Find where the given text appears and provide that cell's center as (X, Y) coordinate. 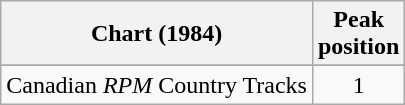
1 (358, 85)
Peakposition (358, 34)
Canadian RPM Country Tracks (157, 85)
Chart (1984) (157, 34)
